Detect which cell encompasses the target text, then output its [X, Y] center coordinate. 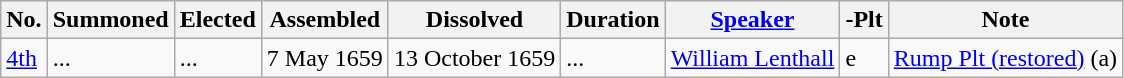
Elected [218, 20]
Summoned [110, 20]
e [864, 58]
Note [1005, 20]
13 October 1659 [474, 58]
4th [24, 58]
No. [24, 20]
Assembled [324, 20]
7 May 1659 [324, 58]
Duration [613, 20]
Speaker [752, 20]
Dissolved [474, 20]
-Plt [864, 20]
William Lenthall [752, 58]
Rump Plt (restored) (a) [1005, 58]
